Search for the cell housing the specified text and yield its [x, y] center coordinate. 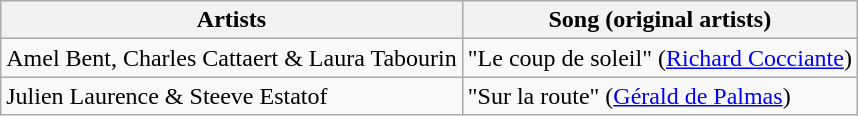
Song (original artists) [660, 20]
Julien Laurence & Steeve Estatof [232, 96]
"Sur la route" (Gérald de Palmas) [660, 96]
"Le coup de soleil" (Richard Cocciante) [660, 58]
Artists [232, 20]
Amel Bent, Charles Cattaert & Laura Tabourin [232, 58]
